For the text-containing cell, return its midpoint in (X, Y) coordinate format. 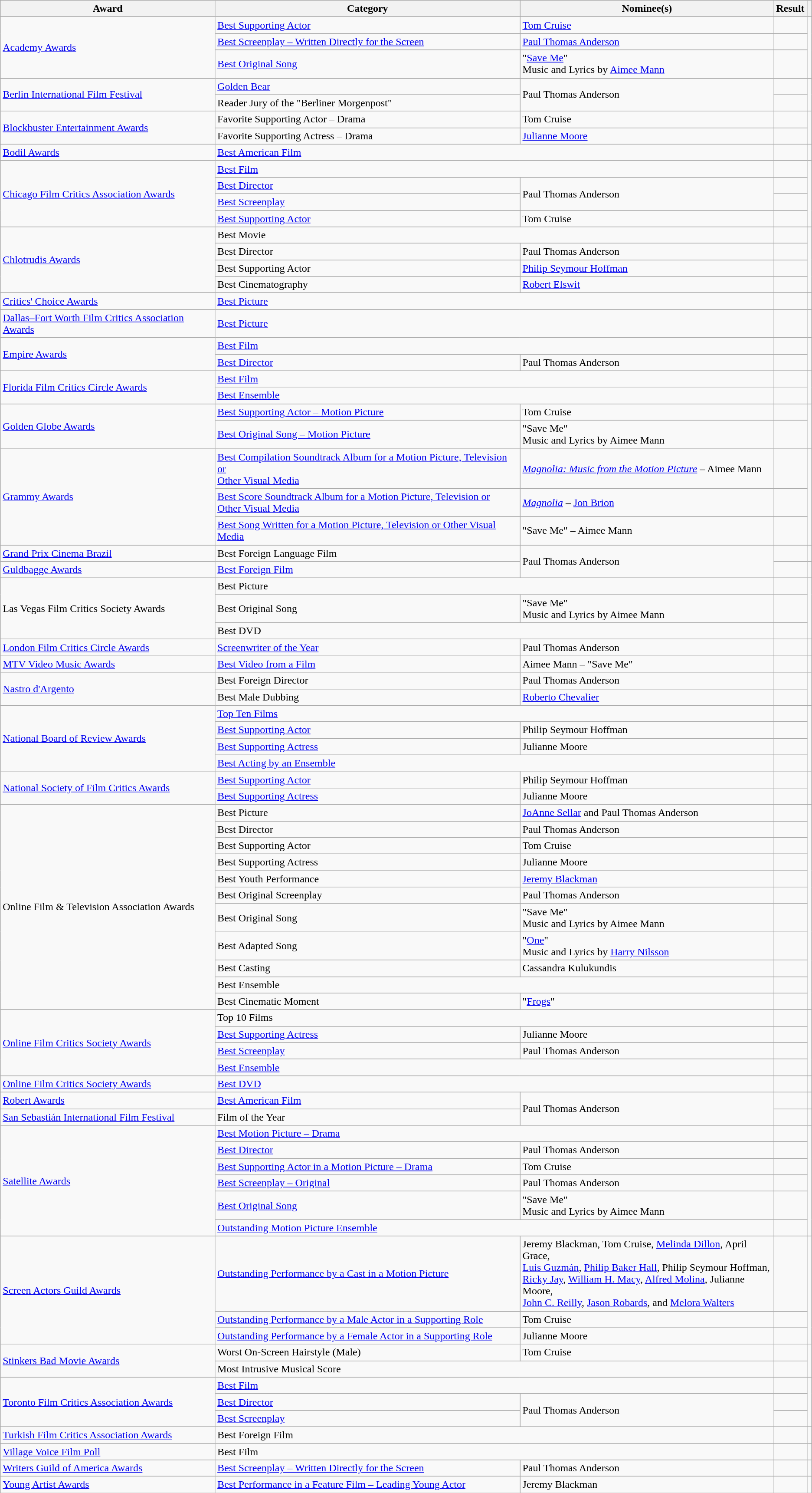
Best Performance in a Feature Film – Leading Young Actor (368, 1485)
National Society of Film Critics Awards (108, 788)
Satellite Awards (108, 1181)
Young Artist Awards (108, 1485)
Best Cinematic Moment (368, 1001)
Blockbuster Entertainment Awards (108, 128)
Florida Film Critics Circle Awards (108, 387)
MTV Video Music Awards (108, 664)
Robert Awards (108, 1100)
Critics' Choice Awards (108, 301)
Top Ten Films (494, 714)
Toronto Film Critics Association Awards (108, 1402)
Magnolia: Music from the Motion Picture – Aimee Mann (647, 468)
Best Song Written for a Motion Picture, Television or Other Visual Media (368, 530)
Golden Globe Awards (108, 426)
Turkish Film Critics Association Awards (108, 1435)
Worst On-Screen Hairstyle (Male) (368, 1352)
Grammy Awards (108, 497)
Outstanding Performance by a Cast in a Motion Picture (368, 1273)
"Frogs" (647, 1001)
Screenwriter of the Year (368, 648)
Village Voice Film Poll (108, 1452)
Dallas–Fort Worth Film Critics Association Awards (108, 324)
Outstanding Motion Picture Ensemble (494, 1228)
Best Video from a Film (368, 664)
Stinkers Bad Movie Awards (108, 1361)
"Save Me" – Aimee Mann (647, 530)
Roberto Chevalier (647, 697)
Best Score Soundtrack Album for a Motion Picture, Television or Other Visual Media (368, 503)
Outstanding Performance by a Male Actor in a Supporting Role (368, 1319)
San Sebastián International Film Festival (108, 1117)
"One" Music and Lyrics by Harry Nilsson (647, 946)
Reader Jury of the "Berliner Morgenpost" (368, 103)
Cassandra Kulukundis (647, 968)
Top 10 Films (494, 1018)
Academy Awards (108, 48)
Best Compilation Soundtrack Album for a Motion Picture, Television or Other Visual Media (368, 468)
Chicago Film Critics Association Awards (108, 194)
Writers Guild of America Awards (108, 1468)
Best Male Dubbing (368, 697)
Outstanding Performance by a Female Actor in a Supporting Role (368, 1336)
Best Foreign Director (368, 681)
Most Intrusive Musical Score (494, 1369)
Golden Bear (368, 86)
Grand Prix Cinema Brazil (108, 553)
Guldbagge Awards (108, 570)
London Film Critics Circle Awards (108, 648)
Result (790, 9)
Las Vegas Film Critics Society Awards (108, 608)
Best Supporting Actor – Motion Picture (368, 412)
Nominee(s) (647, 9)
Best Youth Performance (368, 879)
Berlin International Film Festival (108, 95)
National Board of Review Awards (108, 738)
Favorite Supporting Actor – Drama (368, 119)
Chlotrudis Awards (108, 260)
JoAnne Sellar and Paul Thomas Anderson (647, 812)
Screen Actors Guild Awards (108, 1290)
Aimee Mann – "Save Me" (647, 664)
Award (108, 9)
Best Foreign Language Film (368, 553)
Nastro d'Argento (108, 689)
Best Adapted Song (368, 946)
Empire Awards (108, 354)
Category (368, 9)
Best Casting (368, 968)
Best Motion Picture – Drama (494, 1134)
Best Acting by an Ensemble (494, 763)
Film of the Year (368, 1117)
Best Cinematography (368, 285)
Robert Elswit (647, 285)
Best Supporting Actor in a Motion Picture – Drama (368, 1167)
Best Original Screenplay (368, 895)
Favorite Supporting Actress – Drama (368, 136)
Best Original Song – Motion Picture (368, 434)
Online Film & Television Association Awards (108, 907)
Bodil Awards (108, 152)
Magnolia – Jon Brion (647, 503)
Best Screenplay – Original (368, 1183)
Best Movie (494, 235)
